Extract the (x, y) coordinate from the center of the cell holding the provided text.  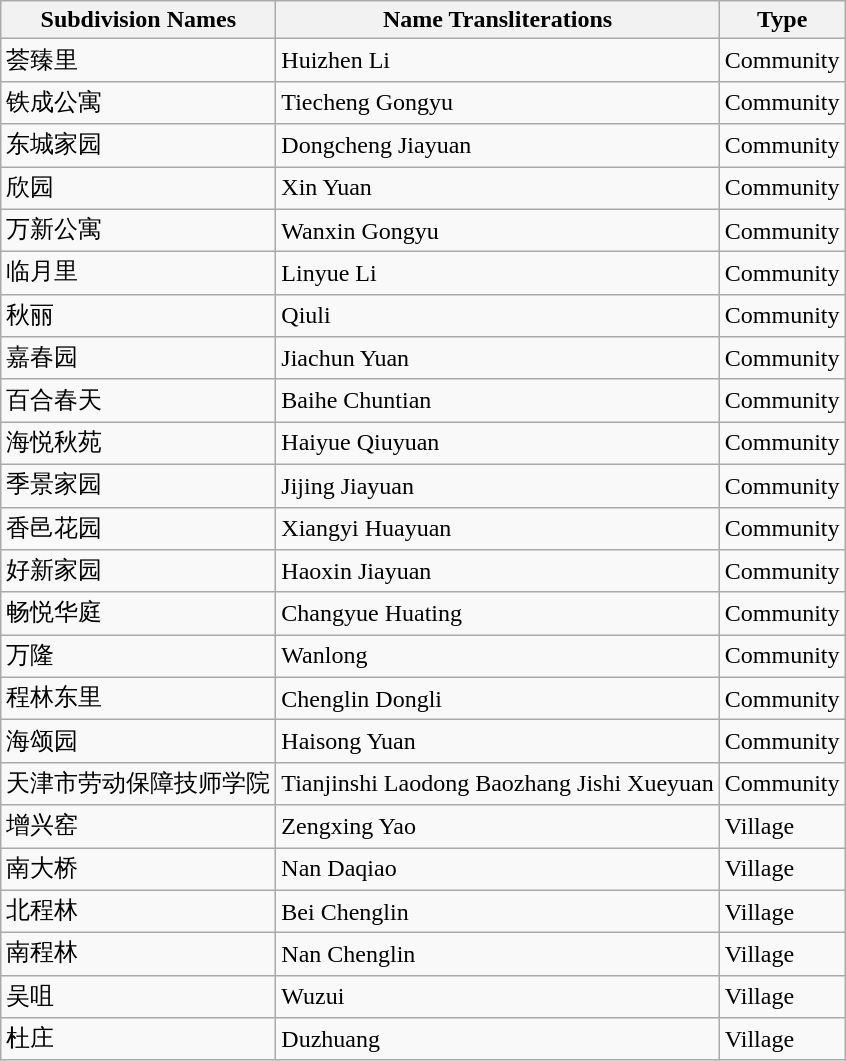
Subdivision Names (138, 20)
Huizhen Li (498, 60)
杜庄 (138, 1040)
Wanlong (498, 656)
Tiecheng Gongyu (498, 102)
Changyue Huating (498, 614)
万新公寓 (138, 230)
天津市劳动保障技师学院 (138, 784)
程林东里 (138, 698)
南程林 (138, 954)
嘉春园 (138, 358)
Nan Chenglin (498, 954)
Bei Chenglin (498, 912)
Xiangyi Huayuan (498, 528)
Wuzui (498, 996)
Name Transliterations (498, 20)
欣园 (138, 188)
Zengxing Yao (498, 826)
秋丽 (138, 316)
Dongcheng Jiayuan (498, 146)
Nan Daqiao (498, 870)
东城家园 (138, 146)
Qiuli (498, 316)
好新家园 (138, 572)
吴咀 (138, 996)
Baihe Chuntian (498, 400)
Haisong Yuan (498, 742)
畅悦华庭 (138, 614)
临月里 (138, 274)
铁成公寓 (138, 102)
Tianjinshi Laodong Baozhang Jishi Xueyuan (498, 784)
百合春天 (138, 400)
香邑花园 (138, 528)
Chenglin Dongli (498, 698)
北程林 (138, 912)
Jijing Jiayuan (498, 486)
季景家园 (138, 486)
海悦秋苑 (138, 444)
Xin Yuan (498, 188)
海颂园 (138, 742)
Haiyue Qiuyuan (498, 444)
南大桥 (138, 870)
Jiachun Yuan (498, 358)
Wanxin Gongyu (498, 230)
增兴窑 (138, 826)
Haoxin Jiayuan (498, 572)
Duzhuang (498, 1040)
Linyue Li (498, 274)
Type (782, 20)
荟臻里 (138, 60)
万隆 (138, 656)
